Provide the (x, y) coordinate of the cell's center where the given text is located.  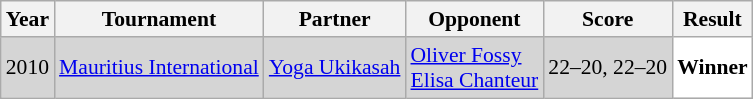
2010 (28, 68)
Yoga Ukikasah (335, 68)
Winner (712, 68)
Partner (335, 19)
Tournament (159, 19)
Oliver Fossy Elisa Chanteur (474, 68)
Year (28, 19)
Result (712, 19)
22–20, 22–20 (608, 68)
Score (608, 19)
Opponent (474, 19)
Mauritius International (159, 68)
